Return [x, y] of the center of cell containing provided text 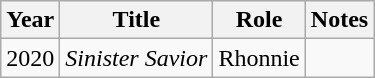
Role [259, 20]
2020 [30, 58]
Sinister Savior [136, 58]
Rhonnie [259, 58]
Year [30, 20]
Title [136, 20]
Notes [339, 20]
